Pinpoint the cell where the given text exists, returning its [X, Y] midpoint coordinate. 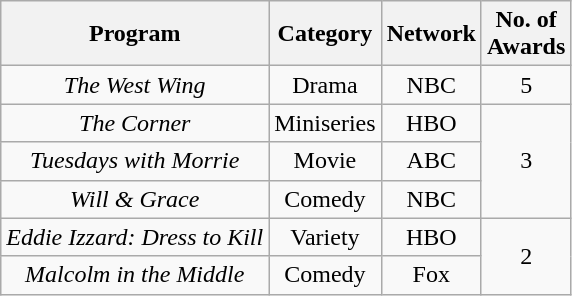
Eddie Izzard: Dress to Kill [135, 237]
5 [526, 85]
Fox [431, 275]
The West Wing [135, 85]
ABC [431, 161]
3 [526, 161]
Malcolm in the Middle [135, 275]
Network [431, 34]
2 [526, 256]
Tuesdays with Morrie [135, 161]
Category [325, 34]
Variety [325, 237]
Program [135, 34]
Movie [325, 161]
The Corner [135, 123]
Drama [325, 85]
No. ofAwards [526, 34]
Will & Grace [135, 199]
Miniseries [325, 123]
